Return the [X, Y] coordinate for the center point of the cell that contains the specified text.  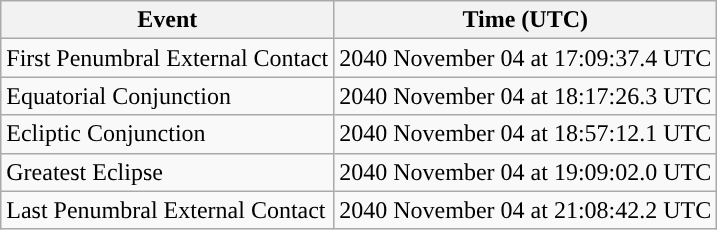
Ecliptic Conjunction [168, 134]
Equatorial Conjunction [168, 96]
Last Penumbral External Contact [168, 210]
Time (UTC) [526, 20]
2040 November 04 at 19:09:02.0 UTC [526, 172]
2040 November 04 at 18:17:26.3 UTC [526, 96]
2040 November 04 at 17:09:37.4 UTC [526, 58]
2040 November 04 at 21:08:42.2 UTC [526, 210]
2040 November 04 at 18:57:12.1 UTC [526, 134]
Greatest Eclipse [168, 172]
Event [168, 20]
First Penumbral External Contact [168, 58]
